Find where the given text appears and provide that cell's center as [x, y] coordinate. 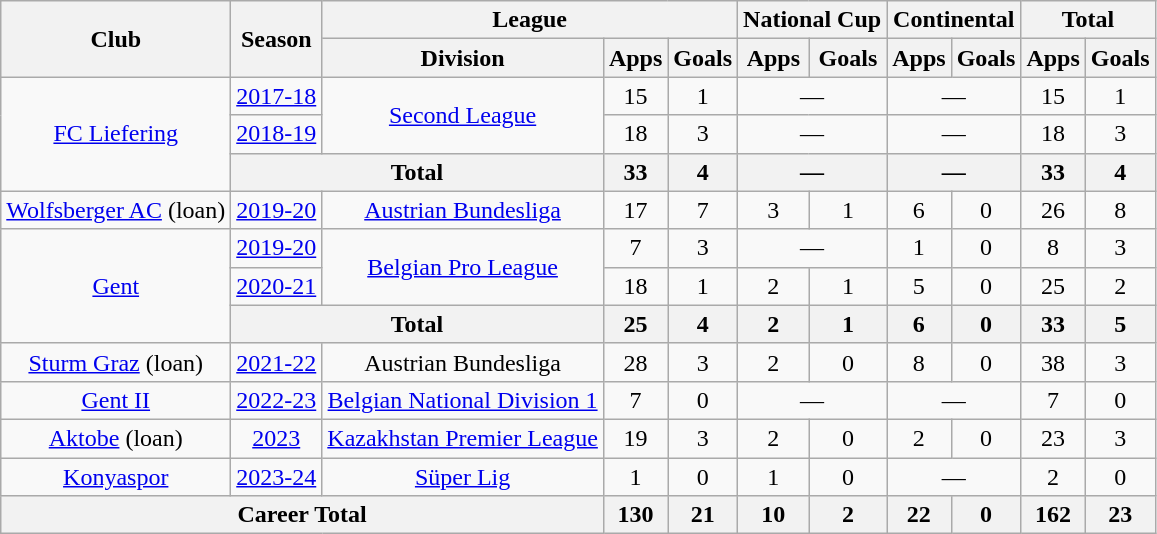
Continental [954, 20]
National Cup [812, 20]
Division [463, 58]
2023-24 [276, 477]
FC Liefering [116, 134]
League [530, 20]
2020-21 [276, 286]
10 [774, 515]
Career Total [302, 515]
Belgian National Division 1 [463, 400]
38 [1053, 362]
2022-23 [276, 400]
Club [116, 39]
Gent [116, 286]
130 [635, 515]
2023 [276, 438]
Süper Lig [463, 477]
19 [635, 438]
Season [276, 39]
Aktobe (loan) [116, 438]
26 [1053, 210]
17 [635, 210]
21 [703, 515]
2018-19 [276, 134]
162 [1053, 515]
Gent II [116, 400]
Sturm Graz (loan) [116, 362]
2021-22 [276, 362]
Konyaspor [116, 477]
22 [919, 515]
Wolfsberger AC (loan) [116, 210]
Kazakhstan Premier League [463, 438]
2017-18 [276, 96]
28 [635, 362]
Belgian Pro League [463, 267]
Second League [463, 115]
